Identify which cell holds the provided text, then report its [X, Y] central coordinate. 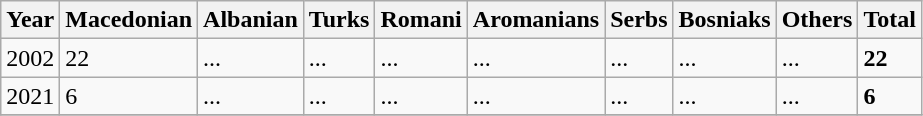
2002 [30, 58]
Year [30, 20]
Bosniaks [724, 20]
Albanian [251, 20]
Aromanians [536, 20]
2021 [30, 96]
Turks [339, 20]
Romani [421, 20]
Total [890, 20]
Others [817, 20]
Macedonian [129, 20]
Serbs [639, 20]
